Provide the (x, y) coordinate of the cell's center where the given text is located.  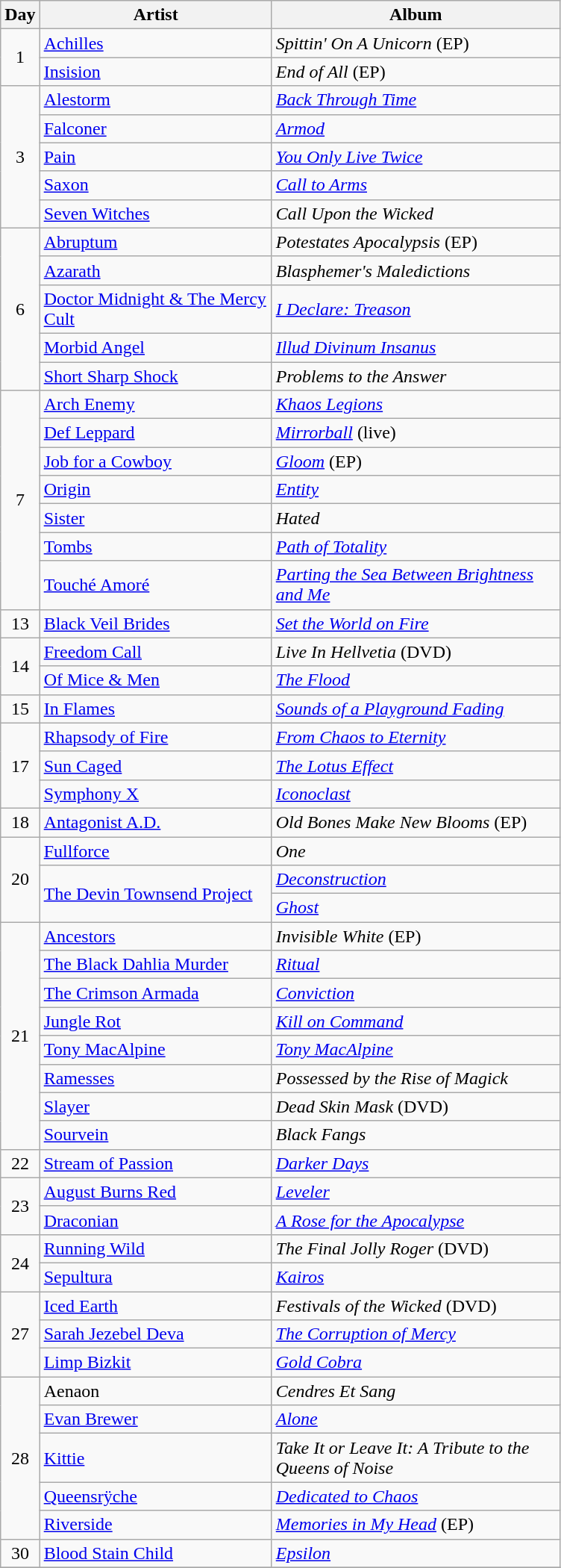
Conviction (416, 993)
Queensrÿche (155, 1496)
In Flames (155, 709)
Alestorm (155, 100)
Parting the Sea Between Brightness and Me (416, 585)
Day (20, 15)
Potestates Apocalypsis (EP) (416, 242)
Blasphemer's Maledictions (416, 270)
Short Sharp Shock (155, 376)
24 (20, 1263)
7 (20, 500)
23 (20, 1206)
Spittin' On A Unicorn (EP) (416, 43)
Darker Days (416, 1163)
Kill on Command (416, 1021)
Artist (155, 15)
Falconer (155, 128)
The Devin Townsend Project (155, 894)
Freedom Call (155, 652)
Leveler (416, 1192)
21 (20, 1036)
Achilles (155, 43)
Invisible White (EP) (416, 936)
Kairos (416, 1277)
Illud Divinum Insanus (416, 347)
Kittie (155, 1457)
Armod (416, 128)
Live In Hellvetia (DVD) (416, 652)
Dedicated to Chaos (416, 1496)
Draconian (155, 1220)
Gloom (EP) (416, 461)
End of All (EP) (416, 72)
28 (20, 1457)
15 (20, 709)
Khaos Legions (416, 405)
Blood Stain Child (155, 1553)
Doctor Midnight & The Mercy Cult (155, 309)
Aenaon (155, 1391)
August Burns Red (155, 1192)
The Corruption of Mercy (416, 1334)
Problems to the Answer (416, 376)
Ramesses (155, 1078)
Evan Brewer (155, 1419)
Insision (155, 72)
Possessed by the Rise of Magick (416, 1078)
27 (20, 1334)
Set the World on Fire (416, 623)
Slayer (155, 1107)
6 (20, 309)
Job for a Cowboy (155, 461)
Sounds of a Playground Fading (416, 709)
Running Wild (155, 1248)
Riverside (155, 1525)
22 (20, 1163)
Festivals of the Wicked (DVD) (416, 1306)
Pain (155, 157)
Mirrorball (live) (416, 433)
One (416, 850)
Antagonist A.D. (155, 822)
Εpsilon (416, 1553)
The Black Dahlia Murder (155, 965)
Hated (416, 518)
Sister (155, 518)
Ancestors (155, 936)
You Only Live Twice (416, 157)
Ritual (416, 965)
Dead Skin Mask (DVD) (416, 1107)
Symphony X (155, 794)
Back Through Time (416, 100)
A Rose for the Apocalypse (416, 1220)
Abruptum (155, 242)
Tombs (155, 547)
Jungle Rot (155, 1021)
The Final Jolly Roger (DVD) (416, 1248)
Touché Amoré (155, 585)
Limp Bizkit (155, 1363)
Stream of Passion (155, 1163)
Of Mice & Men (155, 680)
Def Leppard (155, 433)
Call Upon the Wicked (416, 214)
Saxon (155, 185)
Iced Earth (155, 1306)
Iconoclast (416, 794)
Cendres Et Sang (416, 1391)
Sourvein (155, 1135)
Seven Witches (155, 214)
Gold Cobra (416, 1363)
13 (20, 623)
17 (20, 765)
Sun Caged (155, 765)
Morbid Angel (155, 347)
Memories in My Head (EP) (416, 1525)
Old Bones Make New Blooms (EP) (416, 822)
Black Veil Brides (155, 623)
The Flood (416, 680)
Origin (155, 490)
The Lotus Effect (416, 765)
Alone (416, 1419)
Rhapsody of Fire (155, 737)
I Declare: Treason (416, 309)
From Chaos to Eternity (416, 737)
3 (20, 157)
Deconstruction (416, 880)
14 (20, 666)
30 (20, 1553)
Call to Arms (416, 185)
Entity (416, 490)
The Crimson Armada (155, 993)
Azarath (155, 270)
Fullforce (155, 850)
Album (416, 15)
1 (20, 57)
Arch Enemy (155, 405)
18 (20, 822)
Path of Totality (416, 547)
Sarah Jezebel Deva (155, 1334)
Ghost (416, 908)
Sepultura (155, 1277)
20 (20, 879)
Take It or Leave It: A Tribute to the Queens of Noise (416, 1457)
Black Fangs (416, 1135)
